Return (X, Y) of the center of cell containing provided text 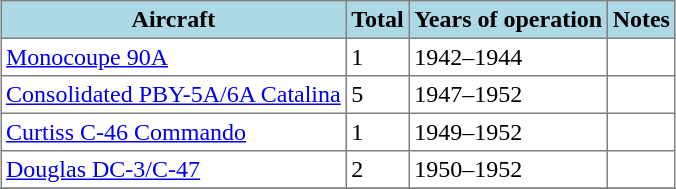
1942–1944 (508, 57)
1947–1952 (508, 95)
2 (378, 170)
Years of operation (508, 20)
Total (378, 20)
1950–1952 (508, 170)
1949–1952 (508, 132)
Douglas DC-3/C-47 (174, 170)
Monocoupe 90A (174, 57)
Consolidated PBY-5A/6A Catalina (174, 95)
Aircraft (174, 20)
5 (378, 95)
Notes (641, 20)
Curtiss C-46 Commando (174, 132)
